Search for the cell housing the specified text and yield its (x, y) center coordinate. 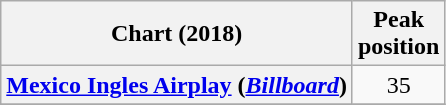
Chart (2018) (177, 34)
Mexico Ingles Airplay (Billboard) (177, 85)
35 (398, 85)
Peakposition (398, 34)
